Search for the cell housing the specified text and yield its (x, y) center coordinate. 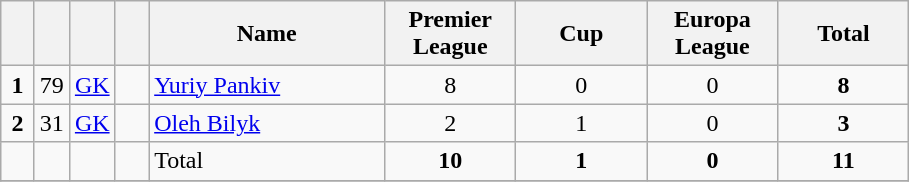
Europa League (712, 34)
10 (450, 161)
31 (52, 123)
Cup (582, 34)
79 (52, 85)
Name (267, 34)
Premier League (450, 34)
Oleh Bilyk (267, 123)
3 (844, 123)
11 (844, 161)
Yuriy Pankiv (267, 85)
